From the cell containing the given text, extract its center point as [X, Y] coordinate. 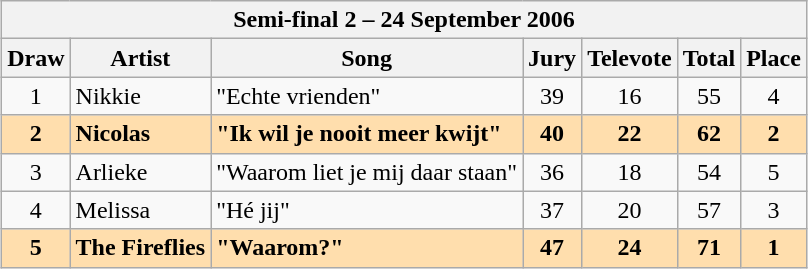
71 [709, 248]
Arlieke [140, 172]
24 [630, 248]
16 [630, 96]
37 [552, 210]
62 [709, 134]
Jury [552, 58]
36 [552, 172]
Place [774, 58]
22 [630, 134]
The Fireflies [140, 248]
20 [630, 210]
Total [709, 58]
Nikkie [140, 96]
"Hé jij" [367, 210]
Artist [140, 58]
Semi-final 2 – 24 September 2006 [404, 20]
57 [709, 210]
"Waarom liet je mij daar staan" [367, 172]
"Waarom?" [367, 248]
Televote [630, 58]
55 [709, 96]
40 [552, 134]
Melissa [140, 210]
54 [709, 172]
47 [552, 248]
"Echte vrienden" [367, 96]
18 [630, 172]
39 [552, 96]
Draw [36, 58]
"Ik wil je nooit meer kwijt" [367, 134]
Nicolas [140, 134]
Song [367, 58]
